For the text-containing cell, return its midpoint in [X, Y] coordinate format. 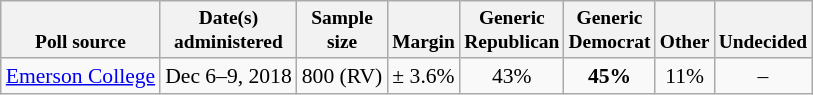
Poll source [80, 30]
Undecided [763, 30]
Dec 6–9, 2018 [228, 76]
Margin [423, 30]
Emerson College [80, 76]
Date(s)administered [228, 30]
43% [512, 76]
Other [684, 30]
800 (RV) [342, 76]
GenericDemocrat [610, 30]
11% [684, 76]
± 3.6% [423, 76]
45% [610, 76]
Samplesize [342, 30]
– [763, 76]
GenericRepublican [512, 30]
